Return (X, Y) of the center of cell containing provided text 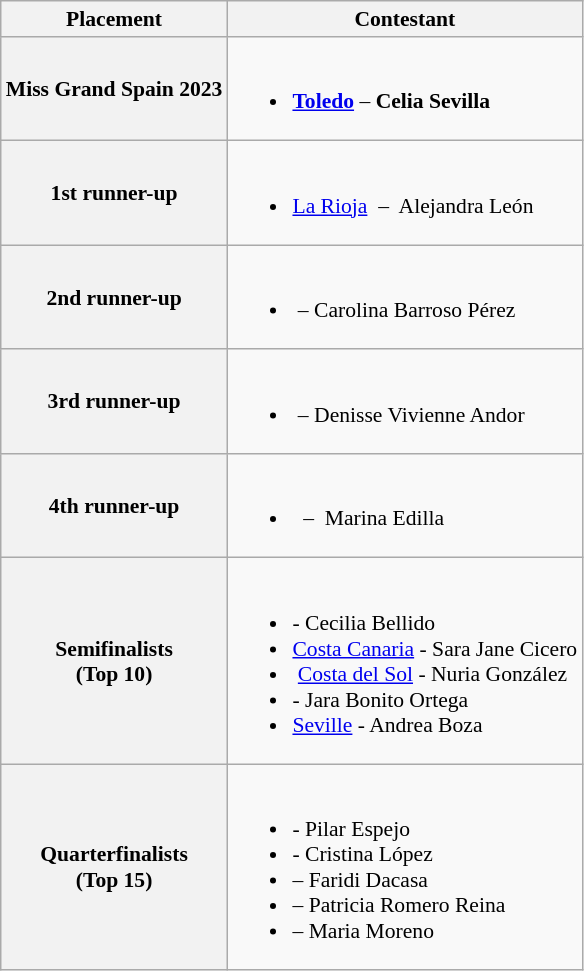
4th runner-up (114, 506)
1st runner-up (114, 193)
Toledo – Celia Sevilla (404, 89)
3rd runner-up (114, 402)
2nd runner-up (114, 297)
Placement (114, 19)
- Pilar Espejo - Cristina López – Faridi Dacasa – Patricia Romero Reina – Maria Moreno (404, 868)
– Carolina Barroso Pérez (404, 297)
Quarterfinalists(Top 15) (114, 868)
Semifinalists(Top 10) (114, 661)
– Marina Edilla (404, 506)
La Rioja – Alejandra León (404, 193)
– Denisse Vivienne Andor (404, 402)
Miss Grand Spain 2023 (114, 89)
Contestant (404, 19)
- Cecilia Bellido Costa Canaria - Sara Jane Cicero Costa del Sol - Nuria González - Jara Bonito Ortega Seville - Andrea Boza (404, 661)
